Provide the (x, y) coordinate of the cell's center where the given text is located.  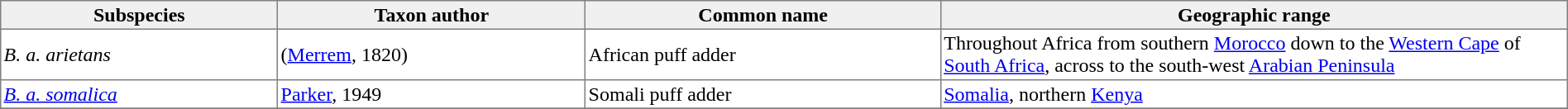
Common name (763, 15)
B. a. arietans (139, 54)
Taxon author (432, 15)
B. a. somalica (139, 94)
Geographic range (1254, 15)
Somalia, northern Kenya (1254, 94)
Subspecies (139, 15)
(Merrem, 1820) (432, 54)
Parker, 1949 (432, 94)
Somali puff adder (763, 94)
Throughout Africa from southern Morocco down to the Western Cape of South Africa, across to the south-west Arabian Peninsula (1254, 54)
African puff adder (763, 54)
